Extract the [X, Y] coordinate from the center of the cell holding the provided text.  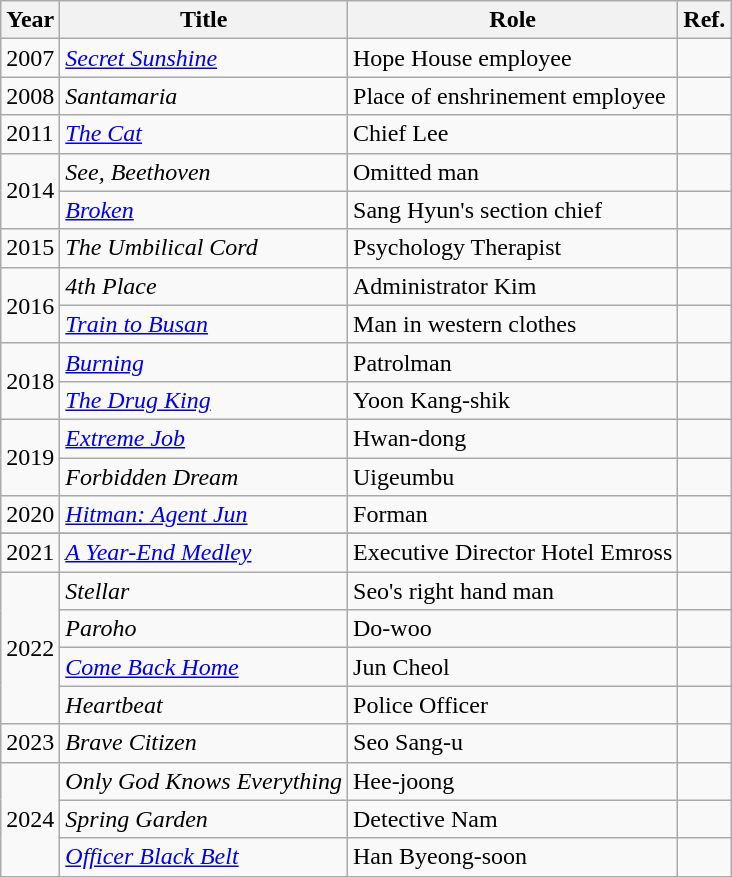
Yoon Kang-shik [513, 400]
Uigeumbu [513, 477]
2018 [30, 381]
Role [513, 20]
Detective Nam [513, 819]
2008 [30, 96]
Man in western clothes [513, 324]
Seo Sang-u [513, 743]
Forman [513, 515]
Year [30, 20]
Do-woo [513, 629]
2023 [30, 743]
2016 [30, 305]
2014 [30, 191]
Sang Hyun's section chief [513, 210]
Hee-joong [513, 781]
Broken [204, 210]
See, Beethoven [204, 172]
A Year-End Medley [204, 553]
Hope House employee [513, 58]
Title [204, 20]
Forbidden Dream [204, 477]
Extreme Job [204, 438]
Administrator Kim [513, 286]
Executive Director Hotel Emross [513, 553]
Stellar [204, 591]
Officer Black Belt [204, 857]
Jun Cheol [513, 667]
Seo's right hand man [513, 591]
Han Byeong-soon [513, 857]
The Umbilical Cord [204, 248]
Brave Citizen [204, 743]
Hitman: Agent Jun [204, 515]
Omitted man [513, 172]
2020 [30, 515]
Place of enshrinement employee [513, 96]
Chief Lee [513, 134]
Heartbeat [204, 705]
Hwan-dong [513, 438]
Psychology Therapist [513, 248]
Paroho [204, 629]
Santamaria [204, 96]
Train to Busan [204, 324]
Burning [204, 362]
The Drug King [204, 400]
4th Place [204, 286]
2015 [30, 248]
Come Back Home [204, 667]
Only God Knows Everything [204, 781]
Patrolman [513, 362]
Secret Sunshine [204, 58]
2011 [30, 134]
2007 [30, 58]
Police Officer [513, 705]
2021 [30, 553]
2019 [30, 457]
2022 [30, 648]
Spring Garden [204, 819]
2024 [30, 819]
The Cat [204, 134]
Ref. [704, 20]
